Locate the cell with the specified text and output its (x, y) center coordinate. 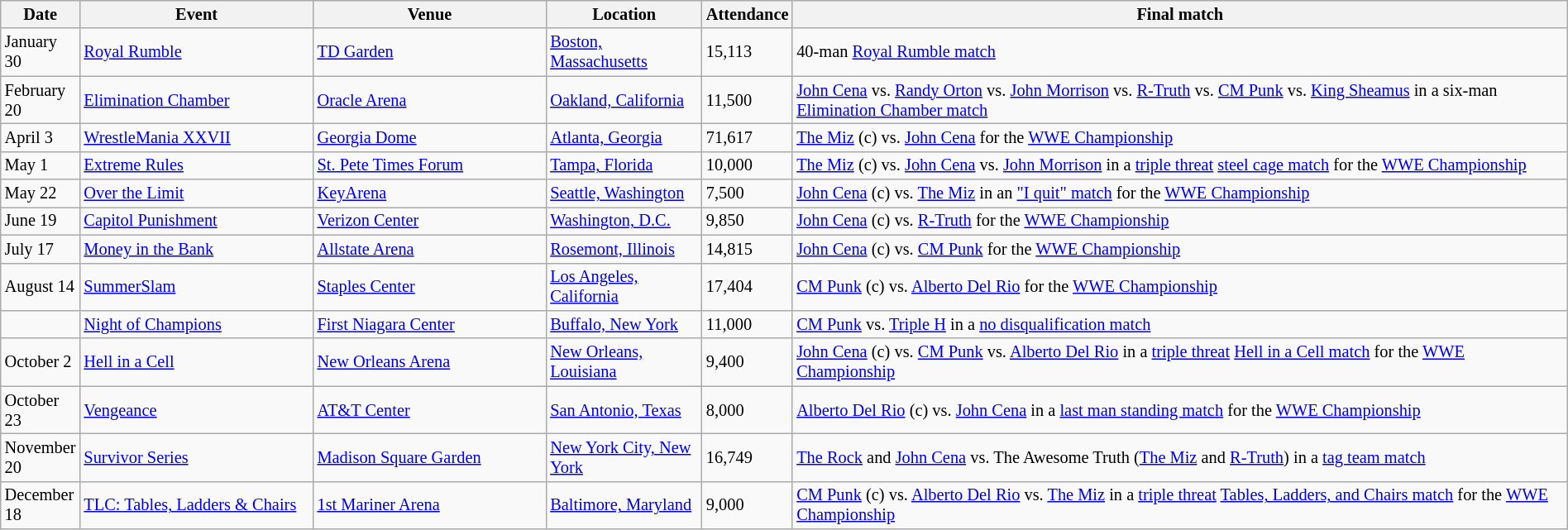
Alberto Del Rio (c) vs. John Cena in a last man standing match for the WWE Championship (1179, 410)
7,500 (748, 193)
February 20 (41, 100)
John Cena (c) vs. CM Punk for the WWE Championship (1179, 249)
10,000 (748, 165)
Vengeance (196, 410)
November 20 (41, 457)
May 22 (41, 193)
December 18 (41, 505)
April 3 (41, 137)
Attendance (748, 14)
John Cena vs. Randy Orton vs. John Morrison vs. R-Truth vs. CM Punk vs. King Sheamus in a six-man Elimination Chamber match (1179, 100)
August 14 (41, 287)
May 1 (41, 165)
June 19 (41, 221)
KeyArena (430, 193)
8,000 (748, 410)
The Miz (c) vs. John Cena for the WWE Championship (1179, 137)
Madison Square Garden (430, 457)
Boston, Massachusetts (624, 52)
TLC: Tables, Ladders & Chairs (196, 505)
The Rock and John Cena vs. The Awesome Truth (The Miz and R-Truth) in a tag team match (1179, 457)
71,617 (748, 137)
Oakland, California (624, 100)
John Cena (c) vs. The Miz in an "I quit" match for the WWE Championship (1179, 193)
Venue (430, 14)
9,850 (748, 221)
October 2 (41, 362)
17,404 (748, 287)
11,000 (748, 324)
New Orleans, Louisiana (624, 362)
New York City, New York (624, 457)
Los Angeles, California (624, 287)
Allstate Arena (430, 249)
John Cena (c) vs. CM Punk vs. Alberto Del Rio in a triple threat Hell in a Cell match for the WWE Championship (1179, 362)
Final match (1179, 14)
14,815 (748, 249)
Baltimore, Maryland (624, 505)
Night of Champions (196, 324)
Event (196, 14)
Verizon Center (430, 221)
CM Punk vs. Triple H in a no disqualification match (1179, 324)
Location (624, 14)
Survivor Series (196, 457)
Atlanta, Georgia (624, 137)
Washington, D.C. (624, 221)
First Niagara Center (430, 324)
9,000 (748, 505)
Capitol Punishment (196, 221)
WrestleMania XXVII (196, 137)
January 30 (41, 52)
SummerSlam (196, 287)
October 23 (41, 410)
40-man Royal Rumble match (1179, 52)
15,113 (748, 52)
Georgia Dome (430, 137)
John Cena (c) vs. R-Truth for the WWE Championship (1179, 221)
Elimination Chamber (196, 100)
Tampa, Florida (624, 165)
Extreme Rules (196, 165)
Date (41, 14)
AT&T Center (430, 410)
Buffalo, New York (624, 324)
The Miz (c) vs. John Cena vs. John Morrison in a triple threat steel cage match for the WWE Championship (1179, 165)
Seattle, Washington (624, 193)
Money in the Bank (196, 249)
Hell in a Cell (196, 362)
Royal Rumble (196, 52)
11,500 (748, 100)
9,400 (748, 362)
TD Garden (430, 52)
Rosemont, Illinois (624, 249)
Oracle Arena (430, 100)
1st Mariner Arena (430, 505)
16,749 (748, 457)
Over the Limit (196, 193)
Staples Center (430, 287)
CM Punk (c) vs. Alberto Del Rio vs. The Miz in a triple threat Tables, Ladders, and Chairs match for the WWE Championship (1179, 505)
New Orleans Arena (430, 362)
San Antonio, Texas (624, 410)
St. Pete Times Forum (430, 165)
CM Punk (c) vs. Alberto Del Rio for the WWE Championship (1179, 287)
July 17 (41, 249)
